Determine the [X, Y] coordinate at the center of the cell enclosing the given text.  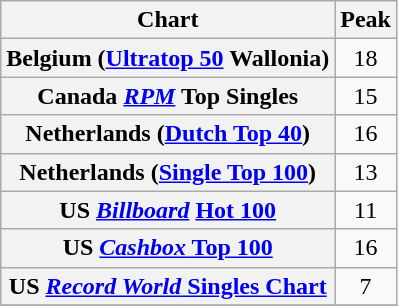
18 [366, 58]
Belgium (Ultratop 50 Wallonia) [168, 58]
7 [366, 286]
Netherlands (Single Top 100) [168, 172]
Peak [366, 20]
15 [366, 96]
US Record World Singles Chart [168, 286]
11 [366, 210]
Chart [168, 20]
Netherlands (Dutch Top 40) [168, 134]
13 [366, 172]
US Billboard Hot 100 [168, 210]
US Cashbox Top 100 [168, 248]
Canada RPM Top Singles [168, 96]
